Extract the (X, Y) coordinate from the center of the cell holding the provided text.  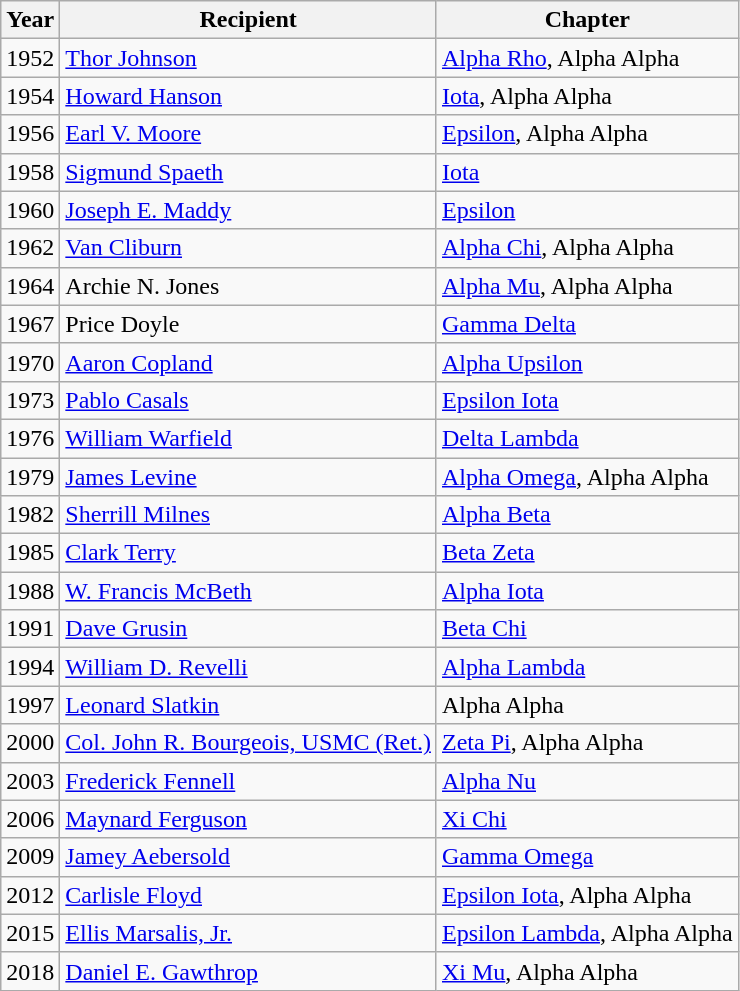
Ellis Marsalis, Jr. (248, 933)
1985 (30, 553)
Iota, Alpha Alpha (587, 96)
Col. John R. Bourgeois, USMC (Ret.) (248, 743)
1997 (30, 705)
1964 (30, 286)
Xi Mu, Alpha Alpha (587, 971)
1952 (30, 58)
Epsilon Iota (587, 400)
Joseph E. Maddy (248, 210)
Thor Johnson (248, 58)
Gamma Delta (587, 324)
Gamma Omega (587, 857)
Howard Hanson (248, 96)
Maynard Ferguson (248, 819)
1970 (30, 362)
Van Cliburn (248, 248)
1962 (30, 248)
William D. Revelli (248, 667)
Alpha Mu, Alpha Alpha (587, 286)
Sherrill Milnes (248, 515)
2009 (30, 857)
1956 (30, 134)
Chapter (587, 20)
Earl V. Moore (248, 134)
Beta Zeta (587, 553)
Archie N. Jones (248, 286)
Alpha Chi, Alpha Alpha (587, 248)
Epsilon Lambda, Alpha Alpha (587, 933)
2006 (30, 819)
Alpha Beta (587, 515)
1973 (30, 400)
Iota (587, 172)
1994 (30, 667)
2015 (30, 933)
Beta Chi (587, 629)
James Levine (248, 477)
1988 (30, 591)
1960 (30, 210)
Leonard Slatkin (248, 705)
W. Francis McBeth (248, 591)
Alpha Iota (587, 591)
1991 (30, 629)
Pablo Casals (248, 400)
Frederick Fennell (248, 781)
Alpha Lambda (587, 667)
Delta Lambda (587, 438)
2012 (30, 895)
Alpha Nu (587, 781)
Recipient (248, 20)
1976 (30, 438)
William Warfield (248, 438)
Year (30, 20)
Clark Terry (248, 553)
1958 (30, 172)
Zeta Pi, Alpha Alpha (587, 743)
1967 (30, 324)
1954 (30, 96)
Alpha Upsilon (587, 362)
Sigmund Spaeth (248, 172)
Price Doyle (248, 324)
Aaron Copland (248, 362)
Daniel E. Gawthrop (248, 971)
1979 (30, 477)
Dave Grusin (248, 629)
Alpha Omega, Alpha Alpha (587, 477)
Alpha Alpha (587, 705)
Carlisle Floyd (248, 895)
2003 (30, 781)
Alpha Rho, Alpha Alpha (587, 58)
1982 (30, 515)
2000 (30, 743)
Jamey Aebersold (248, 857)
Epsilon Iota, Alpha Alpha (587, 895)
2018 (30, 971)
Epsilon, Alpha Alpha (587, 134)
Xi Chi (587, 819)
Epsilon (587, 210)
